Output the (X, Y) coordinate of the center of the cell containing the given text.  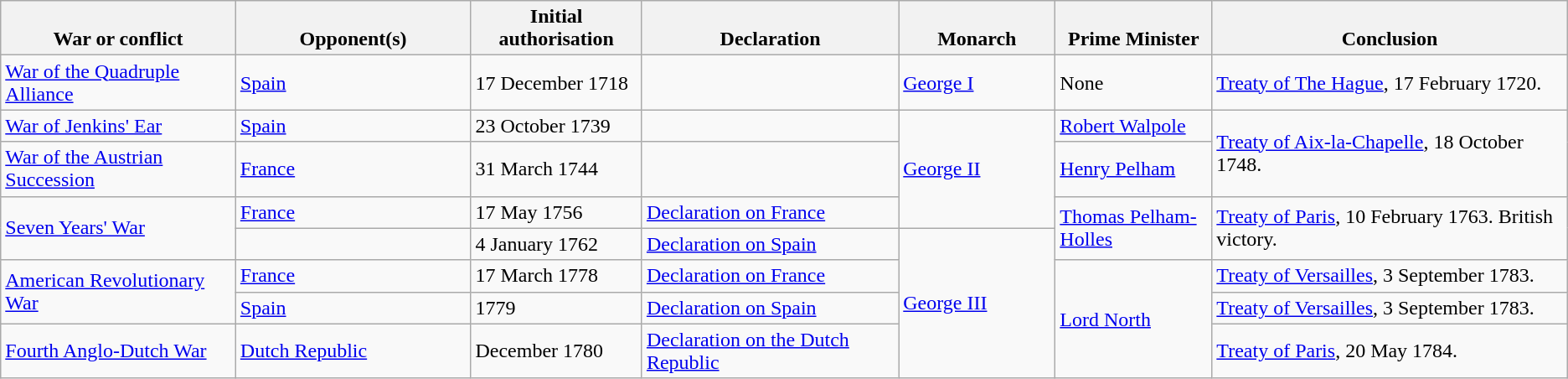
War of the Quadruple Alliance (119, 82)
31 March 1744 (556, 169)
17 March 1778 (556, 276)
Dutch Republic (353, 350)
Lord North (1134, 319)
George III (977, 304)
Henry Pelham (1134, 169)
Fourth Anglo-Dutch War (119, 350)
Seven Years' War (119, 228)
Declaration (770, 29)
War of Jenkins' Ear (119, 126)
None (1134, 82)
Thomas Pelham-Holles (1134, 228)
War or conflict (119, 29)
4 January 1762 (556, 244)
George I (977, 82)
Treaty of Aix-la-Chapelle, 18 October 1748. (1390, 153)
Conclusion (1390, 29)
Treaty of Paris, 10 February 1763. British victory. (1390, 228)
Treaty of Paris, 20 May 1784. (1390, 350)
Initial authorisation (556, 29)
1779 (556, 308)
Prime Minister (1134, 29)
December 1780 (556, 350)
Declaration on the Dutch Republic (770, 350)
War of the Austrian Succession (119, 169)
George II (977, 169)
Robert Walpole (1134, 126)
17 May 1756 (556, 212)
Treaty of The Hague, 17 February 1720. (1390, 82)
Monarch (977, 29)
Opponent(s) (353, 29)
23 October 1739 (556, 126)
American Revolutionary War (119, 292)
17 December 1718 (556, 82)
